Capture the cell that displays the provided text and extract its [x, y] central coordinate. 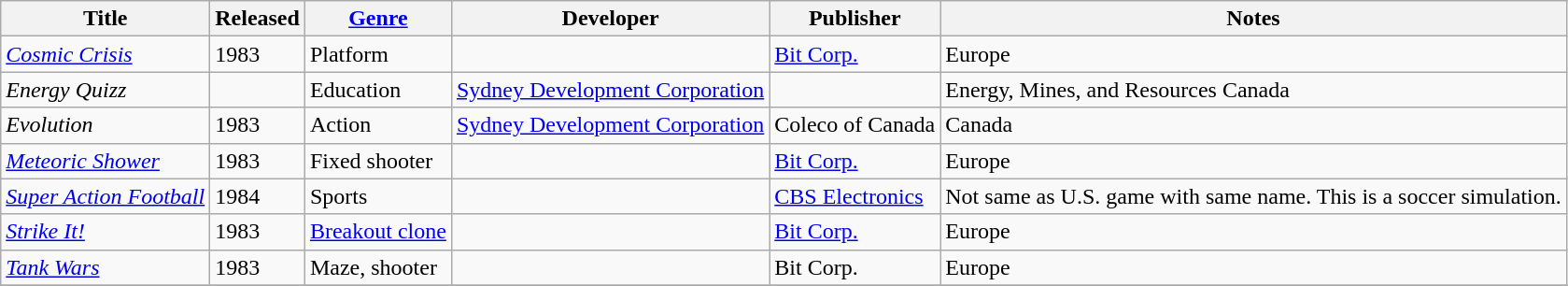
Meteoric Shower [106, 161]
Platform [377, 54]
Title [106, 19]
Strike It! [106, 232]
Released [258, 19]
Genre [377, 19]
Cosmic Crisis [106, 54]
Evolution [106, 125]
Fixed shooter [377, 161]
Developer [610, 19]
Energy Quizz [106, 90]
Coleco of Canada [855, 125]
Maze, shooter [377, 267]
Publisher [855, 19]
CBS Electronics [855, 196]
Education [377, 90]
Tank Wars [106, 267]
Super Action Football [106, 196]
Energy, Mines, and Resources Canada [1253, 90]
Action [377, 125]
Notes [1253, 19]
Sports [377, 196]
1984 [258, 196]
Not same as U.S. game with same name. This is a soccer simulation. [1253, 196]
Breakout clone [377, 232]
Canada [1253, 125]
